Provide the [x, y] coordinate of the cell's center where the given text is located.  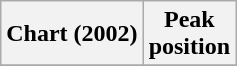
Chart (2002) [72, 34]
Peakposition [189, 34]
